Search for the cell housing the specified text and yield its (X, Y) center coordinate. 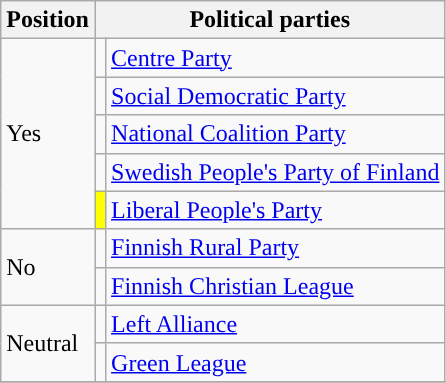
Swedish People's Party of Finland (276, 172)
Yes (48, 134)
Finnish Rural Party (276, 248)
Finnish Christian League (276, 286)
Position (48, 20)
Liberal People's Party (276, 210)
Political parties (269, 20)
Centre Party (276, 58)
Neutral (48, 343)
Green League (276, 362)
Social Democratic Party (276, 96)
No (48, 267)
Left Alliance (276, 324)
National Coalition Party (276, 134)
